Locate the cell with the specified text and output its [x, y] center coordinate. 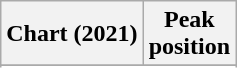
Chart (2021) [72, 34]
Peakposition [189, 34]
